Output the [X, Y] coordinate of the center of the cell containing the given text.  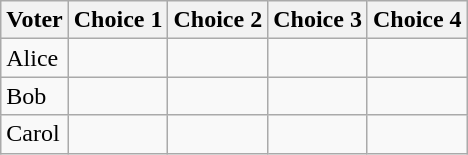
Choice 2 [218, 20]
Bob [35, 96]
Choice 4 [417, 20]
Carol [35, 134]
Choice 3 [318, 20]
Voter [35, 20]
Choice 1 [118, 20]
Alice [35, 58]
